Scan for the cell matching the given text and deliver its (x, y) coordinate at center. 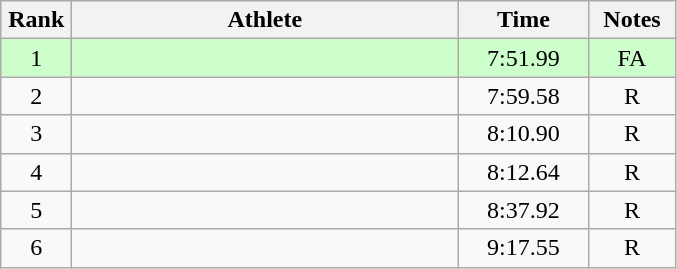
Time (524, 20)
9:17.55 (524, 248)
7:51.99 (524, 58)
8:12.64 (524, 172)
1 (36, 58)
Rank (36, 20)
8:10.90 (524, 134)
7:59.58 (524, 96)
8:37.92 (524, 210)
6 (36, 248)
3 (36, 134)
2 (36, 96)
5 (36, 210)
Athlete (265, 20)
4 (36, 172)
FA (632, 58)
Notes (632, 20)
